Extract the (x, y) coordinate from the center of the cell holding the provided text.  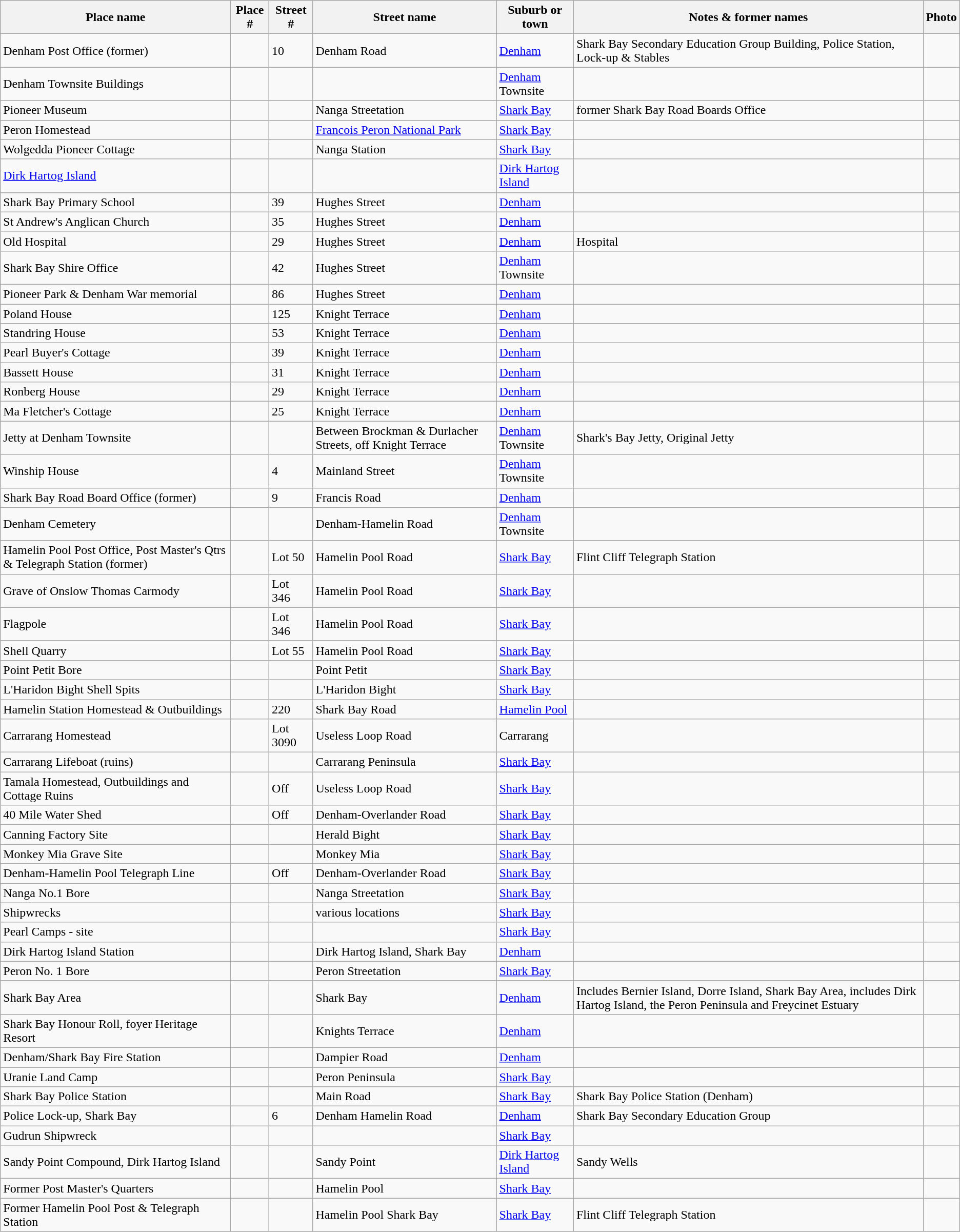
Shark Bay Road Board Office (former) (116, 498)
53 (291, 333)
35 (291, 222)
Hospital (748, 241)
Pearl Camps - site (116, 932)
Main Road (405, 1097)
Former Hamelin Pool Post & Telegraph Station (116, 1215)
Bassett House (116, 372)
Shark Bay Primary School (116, 202)
42 (291, 268)
Sandy Point Compound, Dirk Hartog Island (116, 1162)
Carrarang Peninsula (405, 762)
Peron Homestead (116, 130)
Peron Streetation (405, 971)
Wolgedda Pioneer Cottage (116, 149)
10 (291, 50)
Between Brockman & Durlacher Streets, off Knight Terrace (405, 438)
Shark Bay Road (405, 709)
Hamelin Pool Shark Bay (405, 1215)
Sandy Point (405, 1162)
Denham Hamelin Road (405, 1116)
Shipwrecks (116, 912)
Nanga Station (405, 149)
Carrarang Homestead (116, 736)
Standring House (116, 333)
Francois Peron National Park (405, 130)
Shark Bay Honour Roll, foyer Heritage Resort (116, 1031)
Ma Fletcher's Cottage (116, 411)
former Shark Bay Road Boards Office (748, 110)
4 (291, 471)
Old Hospital (116, 241)
Lot 55 (291, 650)
Carrarang Lifeboat (ruins) (116, 762)
Denham Townsite Buildings (116, 84)
Sandy Wells (748, 1162)
Flagpole (116, 624)
9 (291, 498)
Shark Bay Area (116, 997)
Gudrun Shipwreck (116, 1136)
Nanga No.1 Bore (116, 893)
Lot 50 (291, 557)
Shark's Bay Jetty, Original Jetty (748, 438)
Winship House (116, 471)
86 (291, 294)
Pioneer Park & Denham War memorial (116, 294)
31 (291, 372)
40 Mile Water Shed (116, 815)
Hamelin Station Homestead & Outbuildings (116, 709)
L'Haridon Bight (405, 689)
Denham/Shark Bay Fire Station (116, 1057)
Denham Cemetery (116, 524)
Francis Road (405, 498)
Mainland Street (405, 471)
Former Post Master's Quarters (116, 1188)
Denham-Hamelin Road (405, 524)
Place # (250, 17)
L'Haridon Bight Shell Spits (116, 689)
Uranie Land Camp (116, 1077)
Point Petit Bore (116, 670)
Dirk Hartog Island Station (116, 951)
220 (291, 709)
Notes & former names (748, 17)
Knights Terrace (405, 1031)
Peron Peninsula (405, 1077)
Dirk Hartog Island, Shark Bay (405, 951)
Shell Quarry (116, 650)
Denham Road (405, 50)
Peron No. 1 Bore (116, 971)
Shark Bay Police Station (Denham) (748, 1097)
Herald Bight (405, 834)
Denham-Hamelin Pool Telegraph Line (116, 873)
Shark Bay Secondary Education Group Building, Police Station, Lock-up & Stables (748, 50)
Police Lock-up, Shark Bay (116, 1116)
Canning Factory Site (116, 834)
Shark Bay Secondary Education Group (748, 1116)
Street name (405, 17)
Monkey Mia Grave Site (116, 854)
Photo (942, 17)
Carrarang (535, 736)
various locations (405, 912)
Jetty at Denham Townsite (116, 438)
Hamelin Pool Post Office, Post Master's Qtrs & Telegraph Station (former) (116, 557)
Lot 3090 (291, 736)
Street # (291, 17)
25 (291, 411)
Place name (116, 17)
Grave of Onslow Thomas Carmody (116, 591)
St Andrew's Anglican Church (116, 222)
Tamala Homestead, Outbuildings and Cottage Ruins (116, 789)
6 (291, 1116)
Pioneer Museum (116, 110)
Dampier Road (405, 1057)
Ronberg House (116, 392)
125 (291, 313)
Monkey Mia (405, 854)
Includes Bernier Island, Dorre Island, Shark Bay Area, includes Dirk Hartog Island, the Peron Peninsula and Freycinet Estuary (748, 997)
Pearl Buyer's Cottage (116, 353)
Denham Post Office (former) (116, 50)
Suburb or town (535, 17)
Point Petit (405, 670)
Shark Bay Police Station (116, 1097)
Shark Bay Shire Office (116, 268)
Poland House (116, 313)
